Scan for the cell matching the given text and deliver its [x, y] coordinate at center. 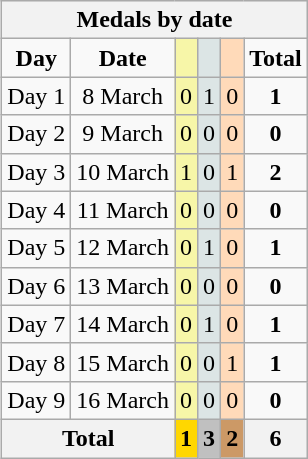
Day 6 [36, 286]
6 [276, 438]
Medals by date [154, 20]
15 March [123, 362]
3 [210, 438]
Day 8 [36, 362]
12 March [123, 248]
Day 9 [36, 400]
Day 4 [36, 210]
Day 5 [36, 248]
Day [36, 58]
Day 3 [36, 172]
11 March [123, 210]
16 March [123, 400]
Day 2 [36, 134]
13 March [123, 286]
Date [123, 58]
8 March [123, 96]
Day 1 [36, 96]
9 March [123, 134]
Day 7 [36, 324]
10 March [123, 172]
14 March [123, 324]
